Pinpoint the cell where the given text exists, returning its (X, Y) midpoint coordinate. 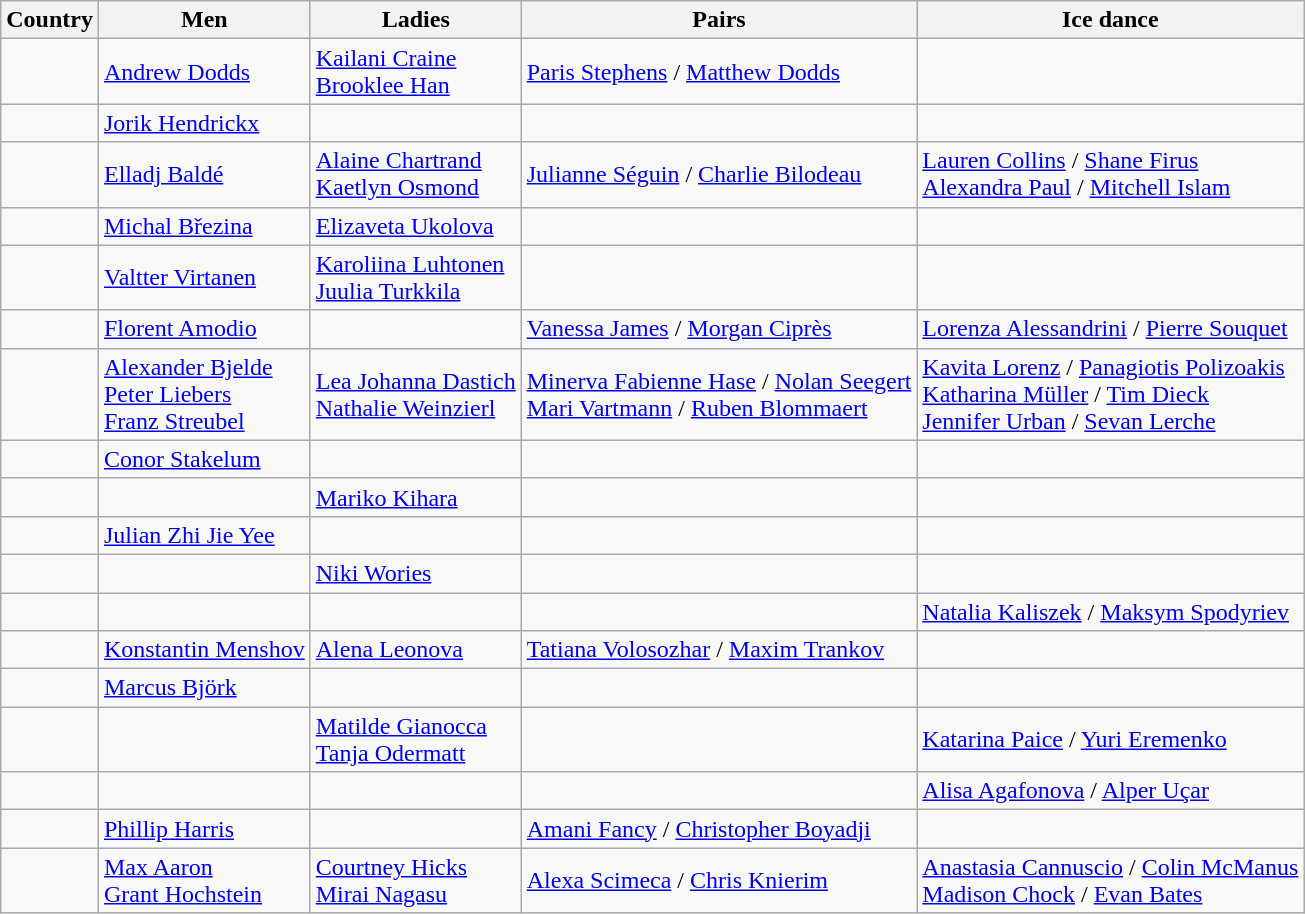
Amani Fancy / Christopher Boyadji (719, 829)
Max Aaron Grant Hochstein (204, 880)
Alena Leonova (416, 650)
Vanessa James / Morgan Ciprès (719, 329)
Pairs (719, 20)
Anastasia Cannuscio / Colin McManus Madison Chock / Evan Bates (1110, 880)
Andrew Dodds (204, 72)
Michal Březina (204, 226)
Lauren Collins / Shane Firus Alexandra Paul / Mitchell Islam (1110, 174)
Katarina Paice / Yuri Eremenko (1110, 740)
Minerva Fabienne Hase / Nolan Seegert Mari Vartmann / Ruben Blommaert (719, 394)
Courtney Hicks Mirai Nagasu (416, 880)
Tatiana Volosozhar / Maxim Trankov (719, 650)
Kavita Lorenz / Panagiotis Polizoakis Katharina Müller / Tim Dieck Jennifer Urban / Sevan Lerche (1110, 394)
Alaine Chartrand Kaetlyn Osmond (416, 174)
Florent Amodio (204, 329)
Julian Zhi Jie Yee (204, 535)
Elladj Baldé (204, 174)
Paris Stephens / Matthew Dodds (719, 72)
Natalia Kaliszek / Maksym Spodyriev (1110, 611)
Jorik Hendrickx (204, 123)
Phillip Harris (204, 829)
Men (204, 20)
Marcus Björk (204, 688)
Elizaveta Ukolova (416, 226)
Konstantin Menshov (204, 650)
Alexander Bjelde Peter Liebers Franz Streubel (204, 394)
Country (50, 20)
Julianne Séguin / Charlie Bilodeau (719, 174)
Matilde Gianocca Tanja Odermatt (416, 740)
Mariko Kihara (416, 497)
Alisa Agafonova / Alper Uçar (1110, 791)
Kailani Craine Brooklee Han (416, 72)
Ice dance (1110, 20)
Ladies (416, 20)
Karoliina Luhtonen Juulia Turkkila (416, 278)
Lea Johanna Dastich Nathalie Weinzierl (416, 394)
Valtter Virtanen (204, 278)
Conor Stakelum (204, 459)
Niki Wories (416, 573)
Alexa Scimeca / Chris Knierim (719, 880)
Lorenza Alessandrini / Pierre Souquet (1110, 329)
